Output the [X, Y] coordinate of the center of the cell containing the given text.  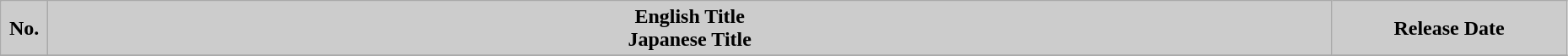
No. [24, 29]
English TitleJapanese Title [689, 29]
Release Date [1449, 29]
